Pinpoint the cell where the given text exists, returning its (x, y) midpoint coordinate. 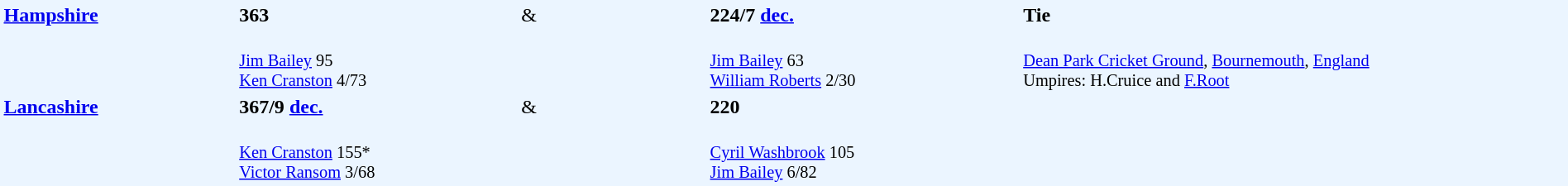
Jim Bailey 95 Ken Cranston 4/73 (378, 61)
Lancashire (119, 139)
Jim Bailey 63 William Roberts 2/30 (864, 61)
Dean Park Cricket Ground, Bournemouth, England Umpires: H.Cruice and F.Root (1293, 107)
224/7 dec. (864, 15)
367/9 dec. (378, 107)
Cyril Washbrook 105 Jim Bailey 6/82 (864, 152)
Hampshire (119, 47)
Ken Cranston 155* Victor Ransom 3/68 (378, 152)
Tie (1293, 15)
363 (378, 15)
220 (864, 107)
